Find where the given text appears and provide that cell's center as [x, y] coordinate. 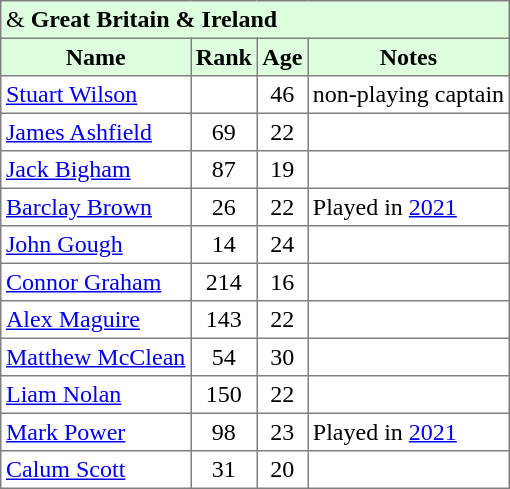
46 [282, 95]
Stuart Wilson [96, 95]
20 [282, 470]
98 [224, 432]
16 [282, 282]
19 [282, 170]
Connor Graham [96, 282]
Name [96, 57]
Calum Scott [96, 470]
30 [282, 357]
214 [224, 282]
John Gough [96, 245]
Rank [224, 57]
143 [224, 320]
150 [224, 395]
non-playing captain [409, 95]
Barclay Brown [96, 207]
Notes [409, 57]
14 [224, 245]
James Ashfield [96, 132]
Matthew McClean [96, 357]
& Great Britain & Ireland [256, 20]
Jack Bigham [96, 170]
69 [224, 132]
31 [224, 470]
23 [282, 432]
87 [224, 170]
Liam Nolan [96, 395]
Age [282, 57]
24 [282, 245]
26 [224, 207]
Alex Maguire [96, 320]
Mark Power [96, 432]
54 [224, 357]
